Identify which cell holds the provided text, then report its (x, y) central coordinate. 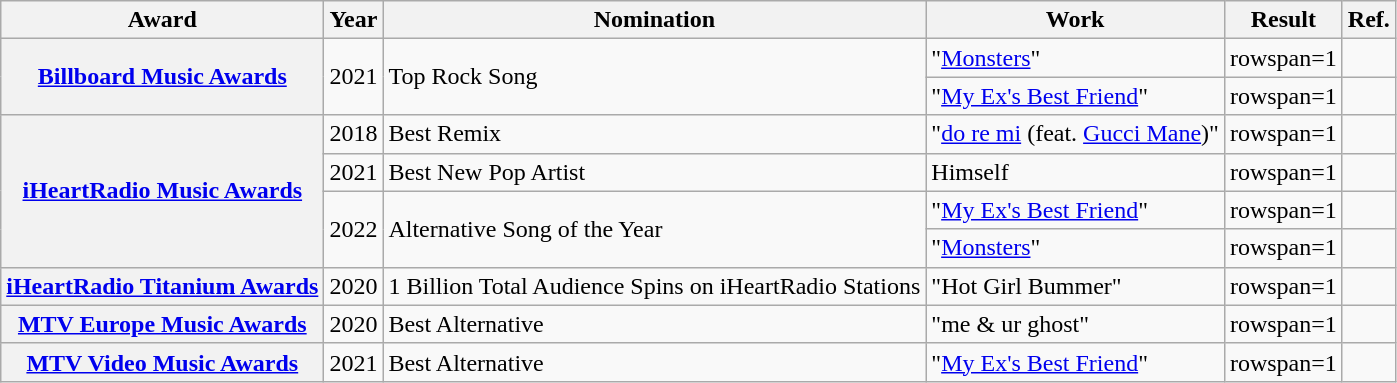
2022 (354, 229)
Top Rock Song (654, 77)
"Hot Girl Bummer" (1076, 286)
MTV Video Music Awards (162, 362)
"do re mi (feat. Gucci Mane)" (1076, 134)
Award (162, 20)
Ref. (1368, 20)
2018 (354, 134)
iHeartRadio Music Awards (162, 191)
Best Remix (654, 134)
Year (354, 20)
1 Billion Total Audience Spins on iHeartRadio Stations (654, 286)
Result (1283, 20)
Himself (1076, 172)
Billboard Music Awards (162, 77)
MTV Europe Music Awards (162, 324)
iHeartRadio Titanium Awards (162, 286)
Nomination (654, 20)
Work (1076, 20)
Alternative Song of the Year (654, 229)
"me & ur ghost" (1076, 324)
Best New Pop Artist (654, 172)
